Extract the (x, y) coordinate from the center of the cell holding the provided text.  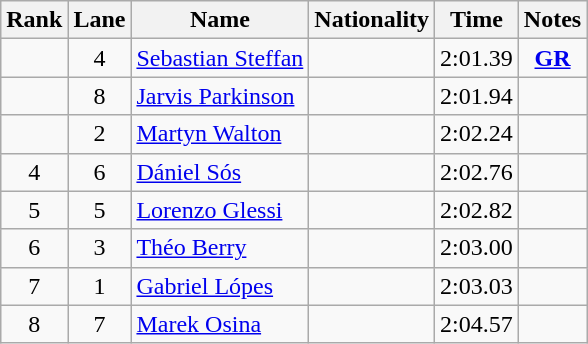
Martyn Walton (220, 134)
2:04.57 (477, 324)
Marek Osina (220, 324)
Notes (552, 20)
Sebastian Steffan (220, 58)
2:01.39 (477, 58)
Lane (100, 20)
2:02.82 (477, 210)
Théo Berry (220, 248)
1 (100, 286)
2:01.94 (477, 96)
Name (220, 20)
Dániel Sós (220, 172)
GR (552, 58)
Gabriel Lópes (220, 286)
Rank (34, 20)
Jarvis Parkinson (220, 96)
2 (100, 134)
2:02.76 (477, 172)
Nationality (372, 20)
3 (100, 248)
Lorenzo Glessi (220, 210)
2:03.03 (477, 286)
Time (477, 20)
2:02.24 (477, 134)
2:03.00 (477, 248)
